Return the [x, y] coordinate for the center point of the cell that contains the specified text.  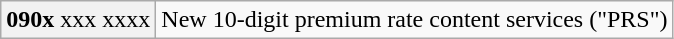
090x xxx xxxx [78, 20]
New 10-digit premium rate content services ("PRS") [414, 20]
